Extract the (X, Y) coordinate from the center of the cell holding the provided text.  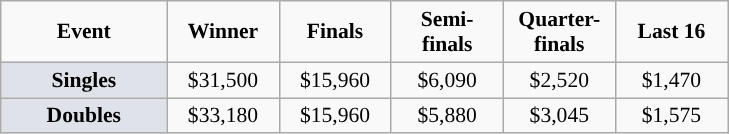
$5,880 (447, 116)
$2,520 (559, 80)
Last 16 (671, 32)
$6,090 (447, 80)
$33,180 (223, 116)
Event (84, 32)
Semi-finals (447, 32)
Winner (223, 32)
Singles (84, 80)
$31,500 (223, 80)
$1,470 (671, 80)
$1,575 (671, 116)
$3,045 (559, 116)
Finals (335, 32)
Doubles (84, 116)
Quarter-finals (559, 32)
